From the cell containing the given text, extract its center point as (X, Y) coordinate. 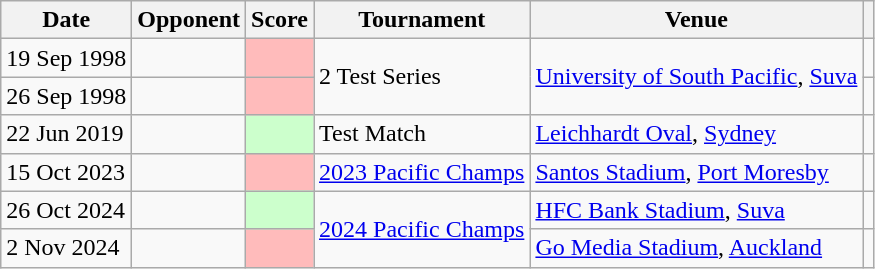
2023 Pacific Champs (422, 172)
Leichhardt Oval, Sydney (696, 134)
Go Media Stadium, Auckland (696, 248)
Venue (696, 20)
Opponent (189, 20)
26 Sep 1998 (66, 96)
Date (66, 20)
University of South Pacific, Suva (696, 77)
Test Match (422, 134)
2024 Pacific Champs (422, 229)
2 Test Series (422, 77)
Score (280, 20)
2 Nov 2024 (66, 248)
Tournament (422, 20)
22 Jun 2019 (66, 134)
19 Sep 1998 (66, 58)
26 Oct 2024 (66, 210)
Santos Stadium, Port Moresby (696, 172)
HFC Bank Stadium, Suva (696, 210)
15 Oct 2023 (66, 172)
